Determine the [X, Y] coordinate at the center of the cell enclosing the given text.  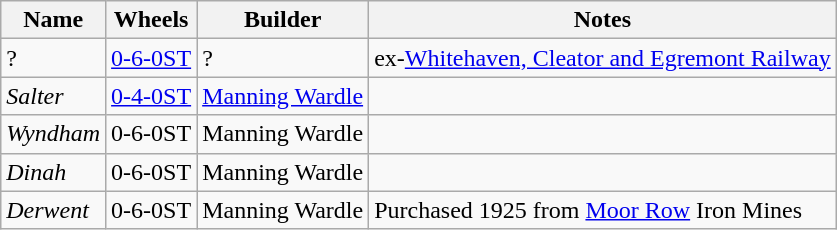
0-4-0ST [152, 96]
Derwent [54, 210]
Name [54, 20]
Salter [54, 96]
Builder [283, 20]
Notes [603, 20]
Dinah [54, 172]
Purchased 1925 from Moor Row Iron Mines [603, 210]
Wyndham [54, 134]
Wheels [152, 20]
ex-Whitehaven, Cleator and Egremont Railway [603, 58]
